For the text-containing cell, return its midpoint in [x, y] coordinate format. 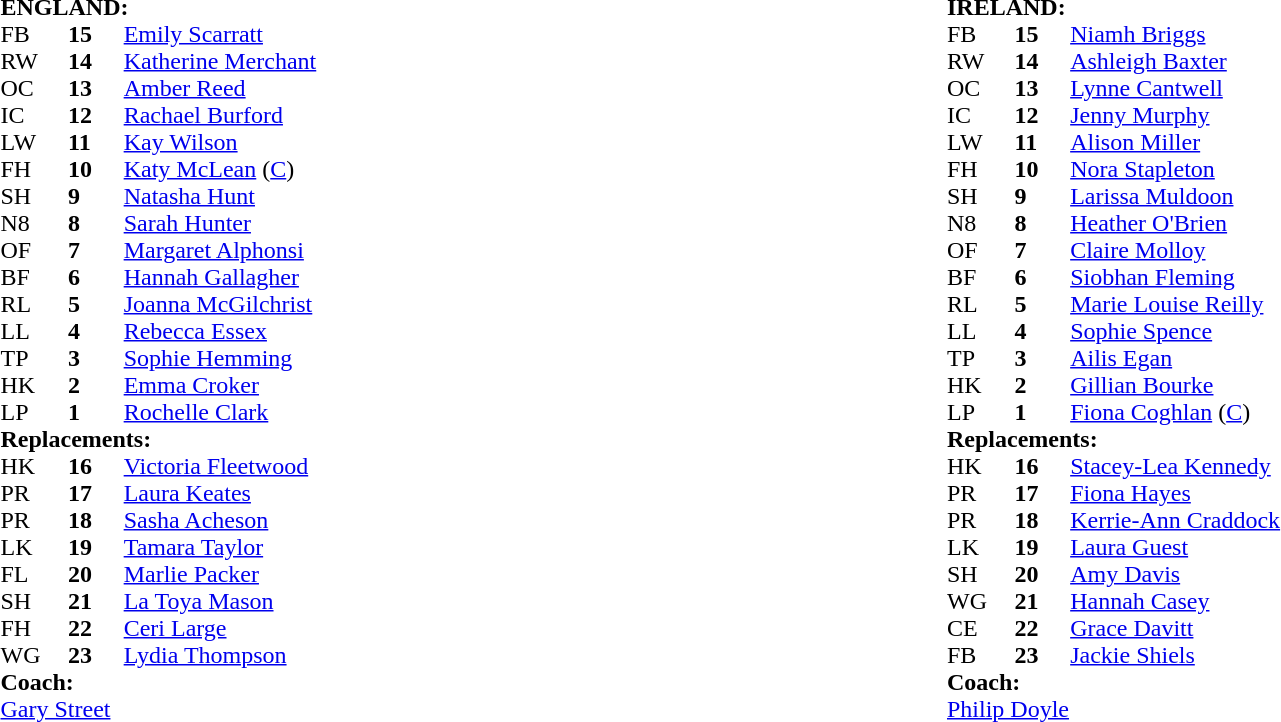
Hannah Gallagher [328, 278]
Rochelle Clark [328, 412]
Victoria Fleetwood [328, 466]
Margaret Alphonsi [328, 250]
Emily Scarratt [328, 34]
Lydia Thompson [328, 656]
La Toya Mason [328, 602]
Rebecca Essex [328, 332]
Sarah Hunter [328, 224]
Emma Croker [328, 386]
Laura Keates [328, 494]
CE [980, 628]
Replacements: [470, 440]
Sophie Hemming [328, 358]
Katy McLean (C) [328, 170]
Kay Wilson [328, 142]
Katherine Merchant [328, 62]
Sasha Acheson [328, 520]
Natasha Hunt [328, 196]
Amber Reed [328, 88]
Joanna McGilchrist [328, 304]
Marlie Packer [328, 574]
Coach: [470, 682]
Rachael Burford [328, 116]
Ceri Large [328, 628]
Tamara Taylor [328, 548]
FL [34, 574]
